Return (X, Y) of the center of cell containing provided text 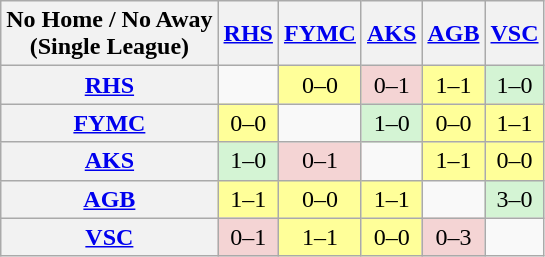
No Home / No Away (Single League) (110, 34)
0–3 (454, 237)
3–0 (514, 199)
